Capture the cell that displays the provided text and extract its (x, y) central coordinate. 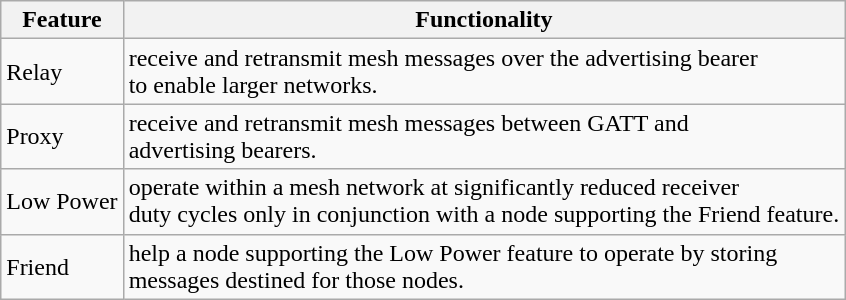
Proxy (62, 136)
Friend (62, 266)
help a node supporting the Low Power feature to operate by storingmessages destined for those nodes. (484, 266)
Functionality (484, 20)
Relay (62, 72)
Low Power (62, 202)
operate within a mesh network at significantly reduced receiverduty cycles only in conjunction with a node supporting the Friend feature. (484, 202)
Feature (62, 20)
receive and retransmit mesh messages over the advertising bearerto enable larger networks. (484, 72)
receive and retransmit mesh messages between GATT andadvertising bearers. (484, 136)
